Find where the given text appears and provide that cell's center as (x, y) coordinate. 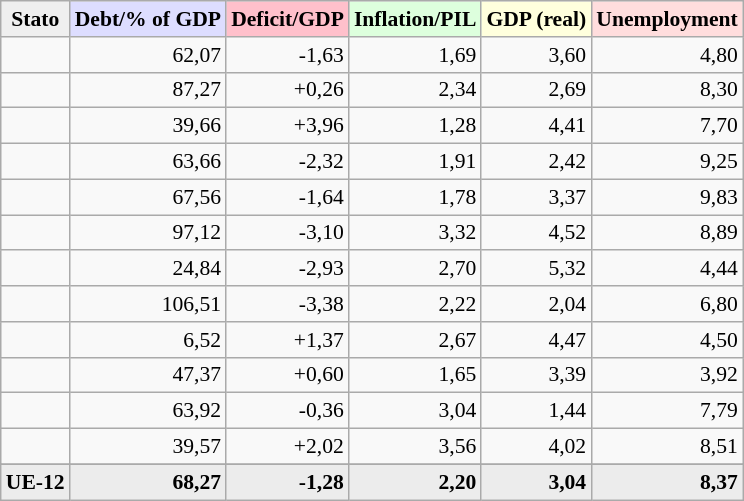
7,79 (667, 411)
87,27 (148, 90)
-2,93 (288, 269)
3,92 (667, 375)
67,56 (148, 197)
3,56 (415, 447)
+2,02 (288, 447)
4,41 (536, 126)
4,50 (667, 340)
3,32 (415, 233)
4,47 (536, 340)
-3,10 (288, 233)
9,83 (667, 197)
6,80 (667, 304)
2,22 (415, 304)
+1,37 (288, 340)
+0,26 (288, 90)
2,69 (536, 90)
1,91 (415, 162)
1,78 (415, 197)
8,30 (667, 90)
UE-12 (36, 482)
Stato (36, 19)
9,25 (667, 162)
Inflation/PIL (415, 19)
-3,38 (288, 304)
Unemployment (667, 19)
-2,32 (288, 162)
4,02 (536, 447)
3,39 (536, 375)
-1,28 (288, 482)
8,51 (667, 447)
1,28 (415, 126)
2,20 (415, 482)
1,44 (536, 411)
3,60 (536, 55)
7,70 (667, 126)
2,04 (536, 304)
68,27 (148, 482)
+0,60 (288, 375)
2,67 (415, 340)
106,51 (148, 304)
8,89 (667, 233)
4,44 (667, 269)
39,66 (148, 126)
5,32 (536, 269)
6,52 (148, 340)
1,65 (415, 375)
97,12 (148, 233)
2,42 (536, 162)
8,37 (667, 482)
1,69 (415, 55)
63,66 (148, 162)
62,07 (148, 55)
63,92 (148, 411)
4,80 (667, 55)
39,57 (148, 447)
-0,36 (288, 411)
-1,64 (288, 197)
3,37 (536, 197)
GDP (real) (536, 19)
Deficit/GDP (288, 19)
24,84 (148, 269)
Debt/% of GDP (148, 19)
+3,96 (288, 126)
2,70 (415, 269)
2,34 (415, 90)
47,37 (148, 375)
-1,63 (288, 55)
4,52 (536, 233)
